Scan for the cell matching the given text and deliver its [X, Y] coordinate at center. 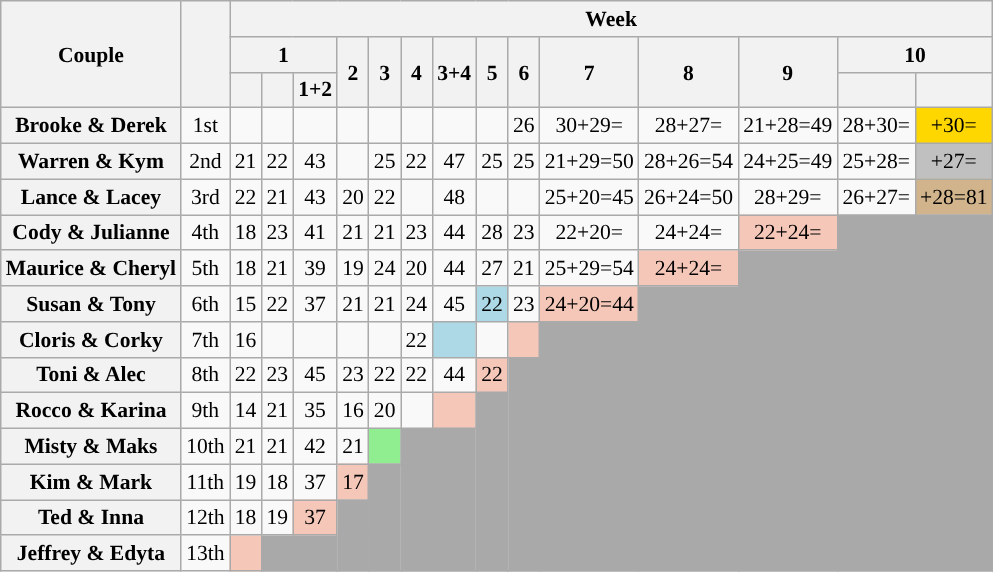
Cloris & Corky [91, 340]
Susan & Tony [91, 304]
Cody & Julianne [91, 233]
26+24=50 [688, 197]
9th [206, 411]
11th [206, 482]
35 [315, 411]
47 [454, 162]
1st [206, 126]
21+28=49 [788, 126]
5th [206, 269]
28 [492, 233]
27 [492, 269]
4 [416, 72]
Jeffrey & Edyta [91, 554]
14 [246, 411]
25+29=54 [590, 269]
Maurice & Cheryl [91, 269]
3+4 [454, 72]
17 [353, 482]
3 [385, 72]
Rocco & Karina [91, 411]
2nd [206, 162]
8th [206, 375]
7 [590, 72]
41 [315, 233]
Ted & Inna [91, 518]
Toni & Alec [91, 375]
Couple [91, 54]
22+20= [590, 233]
7th [206, 340]
28+29= [788, 197]
30+29= [590, 126]
8 [688, 72]
25+28= [876, 162]
Warren & Kym [91, 162]
24+20=44 [590, 304]
+27= [954, 162]
26 [524, 126]
Kim & Mark [91, 482]
6 [524, 72]
42 [315, 447]
Brooke & Derek [91, 126]
+30= [954, 126]
10th [206, 447]
+28=81 [954, 197]
28+27= [688, 126]
1 [284, 55]
26+27= [876, 197]
6th [206, 304]
2 [353, 72]
Lance & Lacey [91, 197]
1+2 [315, 90]
28+26=54 [688, 162]
13th [206, 554]
12th [206, 518]
9 [788, 72]
5 [492, 72]
24+25=49 [788, 162]
Misty & Maks [91, 447]
4th [206, 233]
15 [246, 304]
21+29=50 [590, 162]
48 [454, 197]
10 [914, 55]
25+20=45 [590, 197]
Week [612, 19]
28+30= [876, 126]
3rd [206, 197]
22+24= [788, 233]
39 [315, 269]
